Determine the [x, y] coordinate at the center of the cell enclosing the given text.  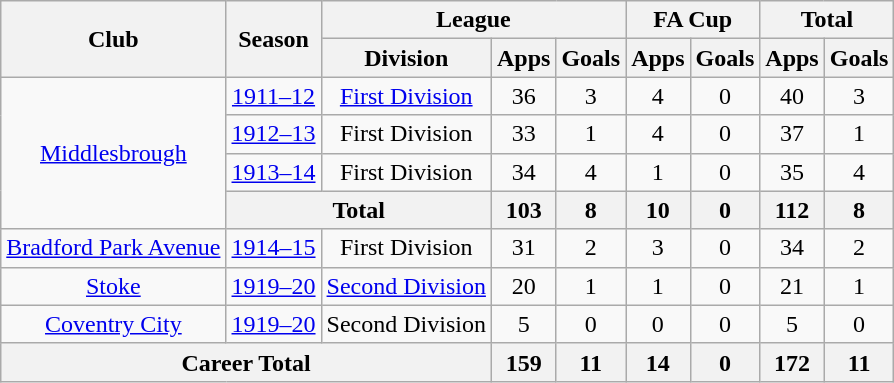
Coventry City [114, 324]
FA Cup [693, 20]
20 [523, 286]
10 [658, 210]
Bradford Park Avenue [114, 248]
Middlesbrough [114, 153]
33 [523, 134]
Division [406, 58]
1911–12 [274, 96]
172 [792, 362]
1914–15 [274, 248]
1913–14 [274, 172]
League [474, 20]
Season [274, 39]
112 [792, 210]
Club [114, 39]
14 [658, 362]
35 [792, 172]
Stoke [114, 286]
40 [792, 96]
21 [792, 286]
Career Total [246, 362]
37 [792, 134]
159 [523, 362]
103 [523, 210]
36 [523, 96]
1912–13 [274, 134]
31 [523, 248]
